Identify which cell holds the provided text, then report its [X, Y] central coordinate. 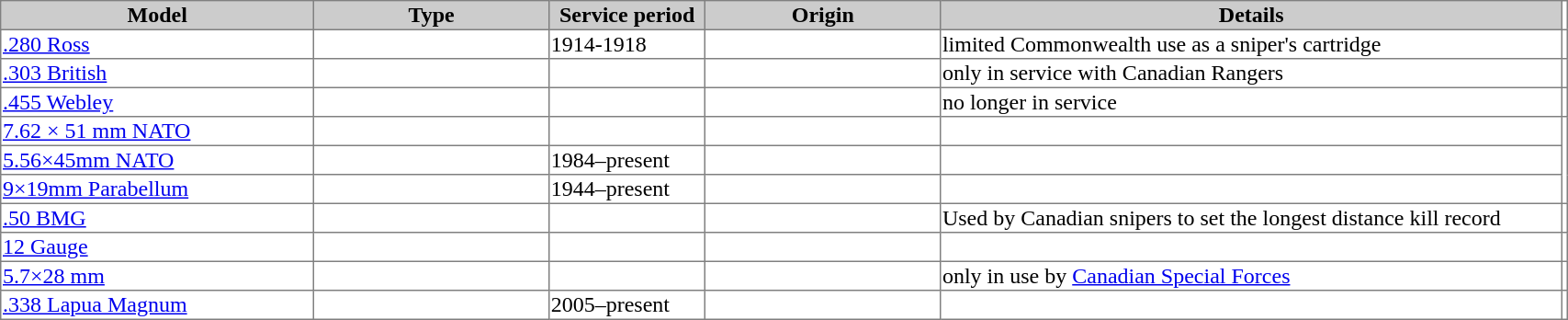
only in service with Canadian Rangers [1251, 74]
5.7×28 mm [158, 276]
Service period [626, 16]
1984–present [626, 160]
Details [1251, 16]
9×19mm Parabellum [158, 189]
1944–present [626, 189]
1914-1918 [626, 44]
Model [158, 16]
.338 Lapua Magnum [158, 305]
Type [432, 16]
.455 Webley [158, 102]
5.56×45mm NATO [158, 160]
Used by Canadian snipers to set the longest distance kill record [1251, 218]
2005–present [626, 305]
.280 Ross [158, 44]
Origin [823, 16]
only in use by Canadian Special Forces [1251, 276]
no longer in service [1251, 102]
.50 BMG [158, 218]
7.62 × 51 mm NATO [158, 131]
.303 British [158, 74]
limited Commonwealth use as a sniper's cartridge [1251, 44]
12 Gauge [158, 247]
